Pinpoint the cell where the given text exists, returning its (x, y) midpoint coordinate. 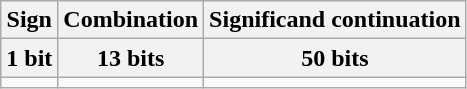
13 bits (131, 58)
Significand continuation (335, 20)
Combination (131, 20)
Sign (30, 20)
50 bits (335, 58)
1 bit (30, 58)
